Find where the given text appears and provide that cell's center as [X, Y] coordinate. 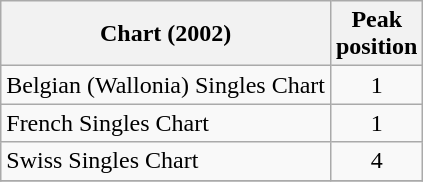
Peakposition [376, 34]
Swiss Singles Chart [166, 161]
Belgian (Wallonia) Singles Chart [166, 85]
4 [376, 161]
Chart (2002) [166, 34]
French Singles Chart [166, 123]
